Scan for the cell matching the given text and deliver its (x, y) coordinate at center. 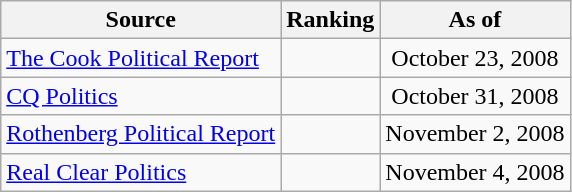
Source (141, 20)
Rothenberg Political Report (141, 134)
Ranking (330, 20)
Real Clear Politics (141, 172)
October 31, 2008 (475, 96)
As of (475, 20)
CQ Politics (141, 96)
November 2, 2008 (475, 134)
The Cook Political Report (141, 58)
November 4, 2008 (475, 172)
October 23, 2008 (475, 58)
